Provide the [X, Y] coordinate of the cell's center where the given text is located.  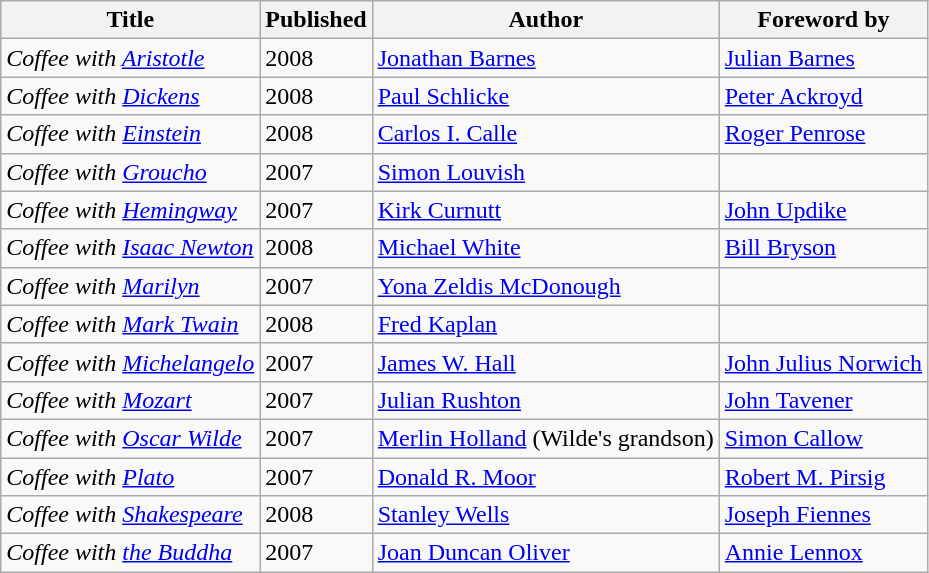
Carlos I. Calle [546, 134]
Robert M. Pirsig [823, 477]
Merlin Holland (Wilde's grandson) [546, 438]
Simon Louvish [546, 172]
Coffee with Marilyn [130, 286]
Jonathan Barnes [546, 58]
Coffee with Dickens [130, 96]
Coffee with Oscar Wilde [130, 438]
Coffee with Plato [130, 477]
Donald R. Moor [546, 477]
Coffee with the Buddha [130, 553]
Coffee with Isaac Newton [130, 248]
Peter Ackroyd [823, 96]
Coffee with Groucho [130, 172]
Michael White [546, 248]
Joan Duncan Oliver [546, 553]
John Tavener [823, 400]
Stanley Wells [546, 515]
Annie Lennox [823, 553]
Coffee with Einstein [130, 134]
Simon Callow [823, 438]
Coffee with Hemingway [130, 210]
John Updike [823, 210]
Coffee with Mozart [130, 400]
Kirk Curnutt [546, 210]
Bill Bryson [823, 248]
Joseph Fiennes [823, 515]
Fred Kaplan [546, 324]
Foreword by [823, 20]
Author [546, 20]
Roger Penrose [823, 134]
Published [316, 20]
James W. Hall [546, 362]
Paul Schlicke [546, 96]
Julian Rushton [546, 400]
Coffee with Shakespeare [130, 515]
Yona Zeldis McDonough [546, 286]
Coffee with Aristotle [130, 58]
Julian Barnes [823, 58]
Title [130, 20]
Coffee with Mark Twain [130, 324]
Coffee with Michelangelo [130, 362]
John Julius Norwich [823, 362]
